From the cell containing the given text, extract its center point as (X, Y) coordinate. 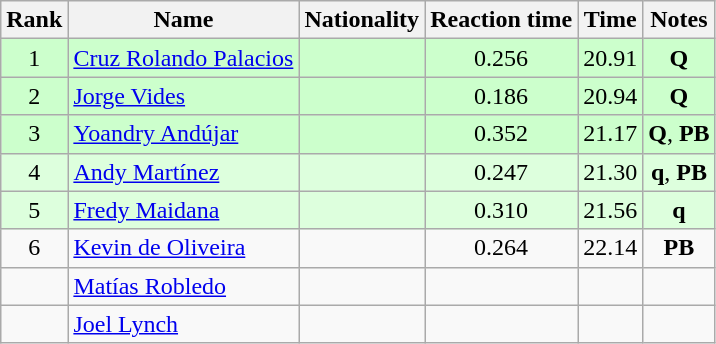
20.91 (610, 58)
Joel Lynch (184, 324)
PB (679, 248)
0.256 (502, 58)
6 (34, 248)
0.186 (502, 96)
0.310 (502, 210)
1 (34, 58)
21.30 (610, 172)
0.264 (502, 248)
Fredy Maidana (184, 210)
Yoandry Andújar (184, 134)
5 (34, 210)
Name (184, 20)
0.352 (502, 134)
Cruz Rolando Palacios (184, 58)
Rank (34, 20)
Q, PB (679, 134)
Andy Martínez (184, 172)
Matías Robledo (184, 286)
Jorge Vides (184, 96)
q, PB (679, 172)
Reaction time (502, 20)
q (679, 210)
2 (34, 96)
22.14 (610, 248)
3 (34, 134)
21.17 (610, 134)
Time (610, 20)
Notes (679, 20)
0.247 (502, 172)
Kevin de Oliveira (184, 248)
20.94 (610, 96)
21.56 (610, 210)
Nationality (362, 20)
4 (34, 172)
